Identify which cell holds the provided text, then report its (X, Y) central coordinate. 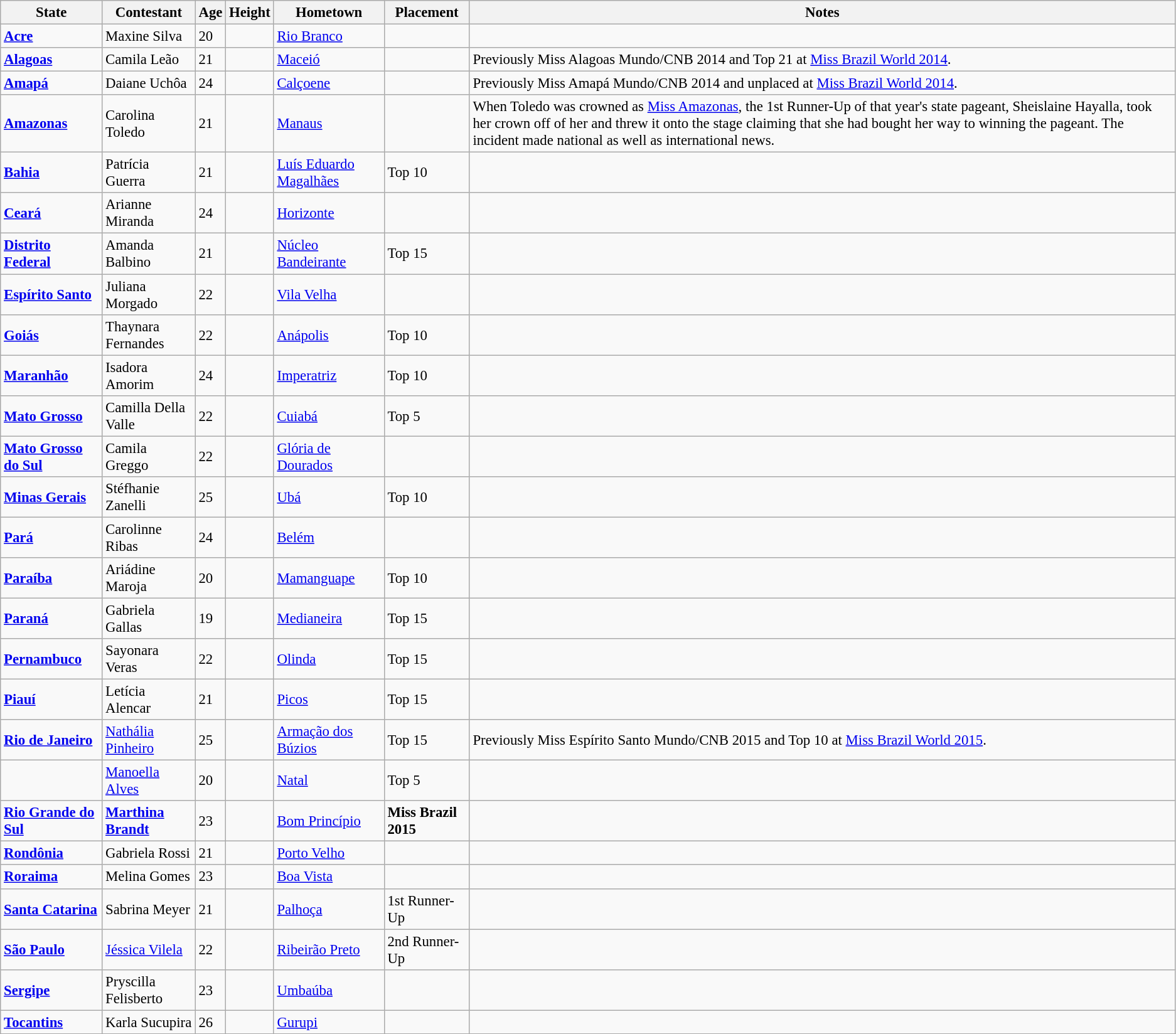
1st Runner-Up (427, 909)
Ariádine Maroja (149, 578)
Amazonas (51, 124)
Nathália Pinheiro (149, 740)
Tocantins (51, 1022)
Miss Brazil 2015 (427, 821)
Thaynara Fernandes (149, 335)
Daiane Uchôa (149, 83)
Belém (329, 537)
Armação dos Búzios (329, 740)
Olinda (329, 659)
Umbaúba (329, 990)
Ubá (329, 497)
Manaus (329, 124)
São Paulo (51, 950)
Horizonte (329, 213)
Gurupi (329, 1022)
Carolinne Ribas (149, 537)
Age (211, 13)
Maceió (329, 60)
Hometown (329, 13)
Maxine Silva (149, 36)
Camilla Della Valle (149, 415)
Sabrina Meyer (149, 909)
Goiás (51, 335)
Vila Velha (329, 295)
Height (250, 13)
Bom Princípio (329, 821)
Juliana Morgado (149, 295)
Stéfhanie Zanelli (149, 497)
Piauí (51, 700)
Amanda Balbino (149, 253)
Santa Catarina (51, 909)
Glória de Dourados (329, 457)
Luís Eduardo Magalhães (329, 173)
Camila Greggo (149, 457)
2nd Runner-Up (427, 950)
Ribeirão Preto (329, 950)
Sayonara Veras (149, 659)
Rio de Janeiro (51, 740)
Pernambuco (51, 659)
Picos (329, 700)
Mato Grosso do Sul (51, 457)
Letícia Alencar (149, 700)
Karla Sucupira (149, 1022)
Natal (329, 781)
Mamanguape (329, 578)
Acre (51, 36)
Distrito Federal (51, 253)
Imperatriz (329, 375)
Boa Vista (329, 877)
Rio Branco (329, 36)
Jéssica Vilela (149, 950)
Calçoene (329, 83)
Manoella Alves (149, 781)
19 (211, 619)
Bahia (51, 173)
Maranhão (51, 375)
Medianeira (329, 619)
Camila Leão (149, 60)
Amapá (51, 83)
Gabriela Gallas (149, 619)
State (51, 13)
Contestant (149, 13)
Gabriela Rossi (149, 853)
Patrícia Guerra (149, 173)
Isadora Amorim (149, 375)
Sergipe (51, 990)
Espírito Santo (51, 295)
Minas Gerais (51, 497)
Pará (51, 537)
Placement (427, 13)
Carolina Toledo (149, 124)
Palhoça (329, 909)
Rio Grande do Sul (51, 821)
Arianne Miranda (149, 213)
Rondônia (51, 853)
Marthina Brandt (149, 821)
Núcleo Bandeirante (329, 253)
Cuiabá (329, 415)
Roraima (51, 877)
Melina Gomes (149, 877)
Previously Miss Amapá Mundo/CNB 2014 and unplaced at Miss Brazil World 2014. (822, 83)
26 (211, 1022)
Mato Grosso (51, 415)
Previously Miss Espírito Santo Mundo/CNB 2015 and Top 10 at Miss Brazil World 2015. (822, 740)
Pryscilla Felisberto (149, 990)
Anápolis (329, 335)
Paraná (51, 619)
Previously Miss Alagoas Mundo/CNB 2014 and Top 21 at Miss Brazil World 2014. (822, 60)
Alagoas (51, 60)
Ceará (51, 213)
Paraíba (51, 578)
Notes (822, 13)
Porto Velho (329, 853)
